Return [X, Y] of the center of cell containing provided text 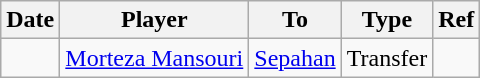
Morteza Mansouri [154, 58]
Transfer [387, 58]
Player [154, 20]
Date [30, 20]
Ref [456, 20]
Type [387, 20]
To [295, 20]
Sepahan [295, 58]
